Output the (x, y) coordinate of the center of the cell containing the given text.  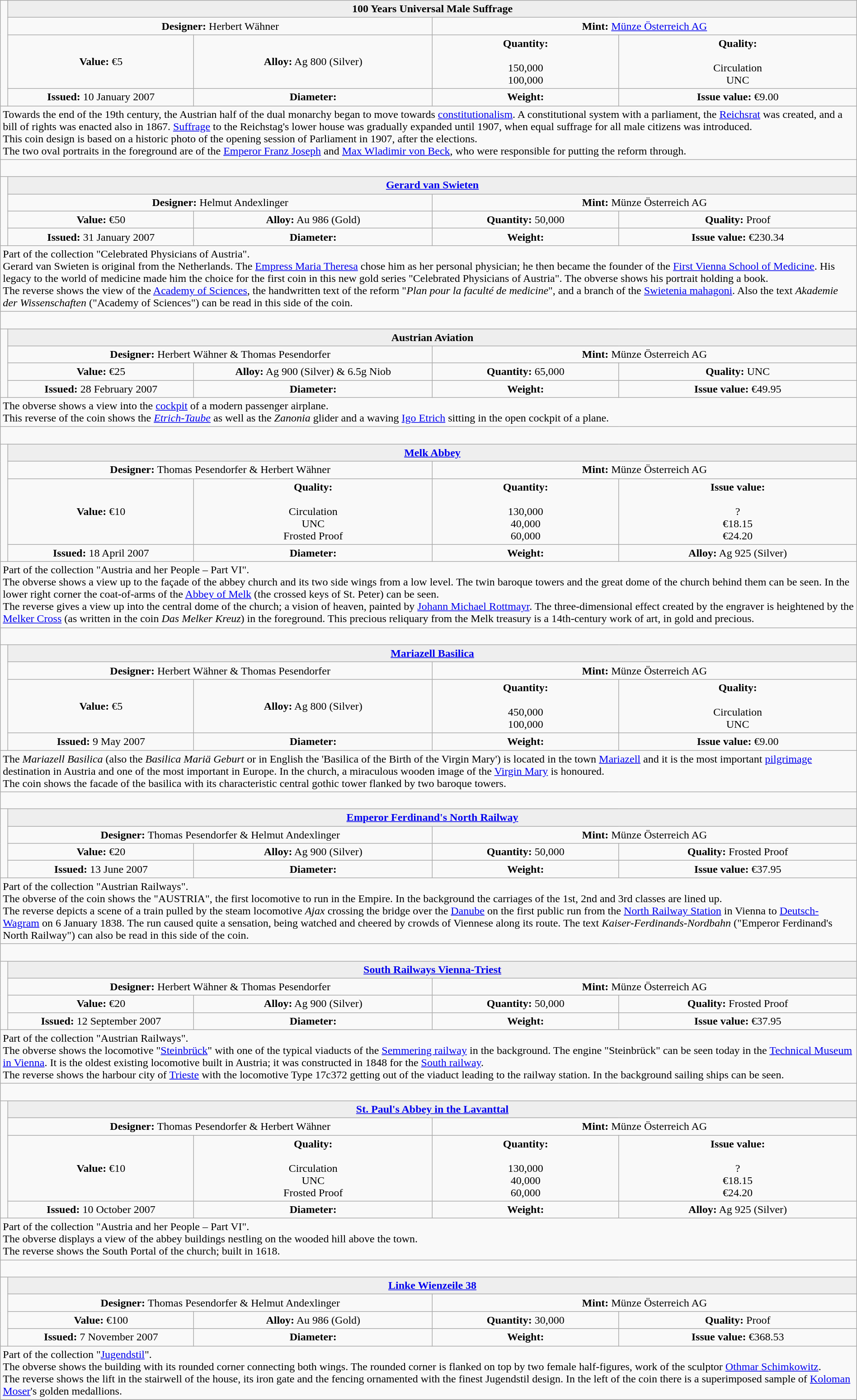
Issued: 28 February 2007 (101, 389)
Alloy: Ag 900 (Silver) & 6.5g Niob (313, 372)
Value: €100 (101, 1320)
Issue value: €230.34 (738, 237)
Quality: UNC (738, 372)
Gerard van Swieten (432, 185)
Issued: 9 May 2007 (101, 741)
South Railways Vienna-Triest (432, 969)
Issued: 31 January 2007 (101, 237)
Value: €50 (101, 220)
Issued: 7 November 2007 (101, 1337)
Quantity: 30,000 (526, 1320)
Issue value: €49.95 (738, 389)
Quantity:150,000 100,000 (526, 61)
Issue value: €368.53 (738, 1337)
Issued: 13 June 2007 (101, 869)
Issued: 18 April 2007 (101, 553)
100 Years Universal Male Suffrage (432, 9)
St. Paul's Abbey in the Lavanttal (432, 1109)
Austrian Aviation (432, 337)
Issued: 12 September 2007 (101, 1021)
Issued: 10 October 2007 (101, 1210)
Value: €25 (101, 372)
Issued: 10 January 2007 (101, 97)
Mariazell Basilica (432, 653)
Linke Wienzeile 38 (432, 1286)
Quantity:450,000 100,000 (526, 706)
Quantity: 65,000 (526, 372)
Designer: Herbert Wähner (221, 26)
Melk Abbey (432, 453)
Designer: Helmut Andexlinger (221, 202)
Emperor Ferdinand's North Railway (432, 818)
